Determine the [X, Y] coordinate at the center of the cell enclosing the given text.  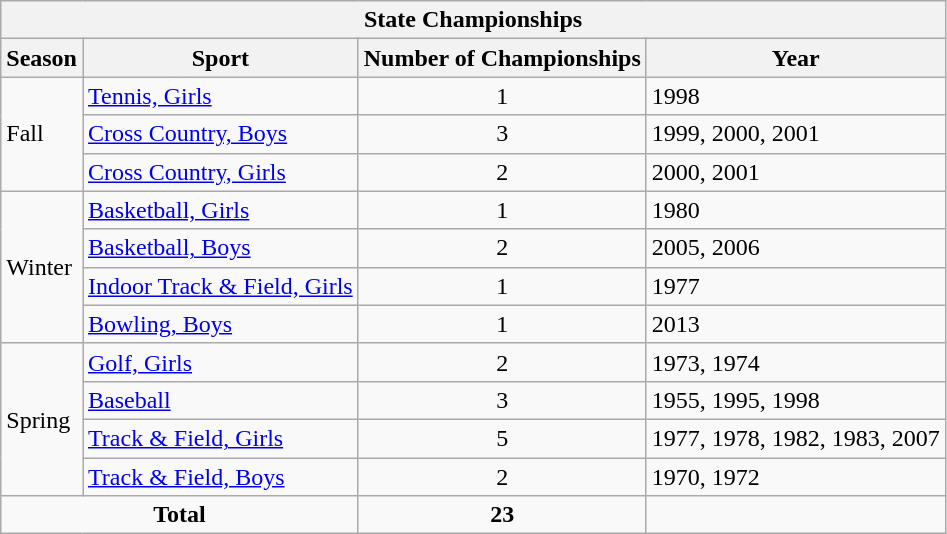
State Championships [474, 20]
Indoor Track & Field, Girls [220, 286]
1970, 1972 [796, 477]
2000, 2001 [796, 172]
Total [180, 515]
1980 [796, 210]
Number of Championships [502, 58]
1977, 1978, 1982, 1983, 2007 [796, 438]
Cross Country, Girls [220, 172]
5 [502, 438]
Track & Field, Girls [220, 438]
Season [42, 58]
Cross Country, Boys [220, 134]
1999, 2000, 2001 [796, 134]
Spring [42, 419]
23 [502, 515]
2005, 2006 [796, 248]
Track & Field, Boys [220, 477]
Fall [42, 134]
1977 [796, 286]
Year [796, 58]
Basketball, Girls [220, 210]
1955, 1995, 1998 [796, 400]
Tennis, Girls [220, 96]
Golf, Girls [220, 362]
1998 [796, 96]
Bowling, Boys [220, 324]
Winter [42, 267]
1973, 1974 [796, 362]
2013 [796, 324]
Basketball, Boys [220, 248]
Sport [220, 58]
Baseball [220, 400]
